Scan for the cell matching the given text and deliver its (X, Y) coordinate at center. 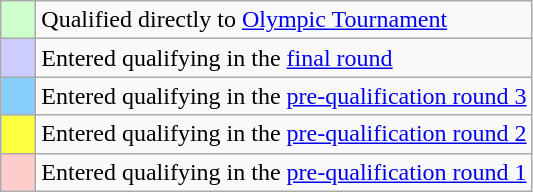
Entered qualifying in the pre-qualification round 1 (284, 172)
Entered qualifying in the pre-qualification round 2 (284, 134)
Entered qualifying in the pre-qualification round 3 (284, 96)
Qualified directly to Olympic Tournament (284, 20)
Entered qualifying in the final round (284, 58)
